Provide the (x, y) coordinate of the cell's center where the given text is located.  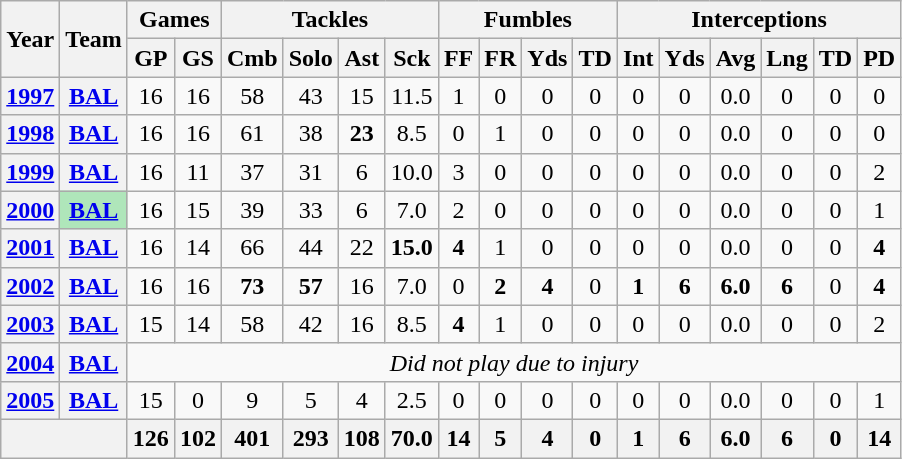
102 (198, 438)
108 (362, 438)
293 (310, 438)
Ast (362, 58)
Interceptions (758, 20)
2000 (30, 210)
39 (252, 210)
57 (310, 286)
2.5 (412, 400)
2003 (30, 324)
1999 (30, 172)
11 (198, 172)
Team (94, 39)
61 (252, 134)
FF (458, 58)
GP (150, 58)
73 (252, 286)
401 (252, 438)
PD (880, 58)
FR (500, 58)
Solo (310, 58)
42 (310, 324)
23 (362, 134)
1998 (30, 134)
Tackles (330, 20)
Fumbles (528, 20)
Lng (787, 58)
2004 (30, 362)
Did not play due to injury (514, 362)
1997 (30, 96)
22 (362, 248)
Int (638, 58)
11.5 (412, 96)
9 (252, 400)
2001 (30, 248)
Cmb (252, 58)
31 (310, 172)
126 (150, 438)
10.0 (412, 172)
15.0 (412, 248)
2005 (30, 400)
70.0 (412, 438)
43 (310, 96)
GS (198, 58)
Avg (736, 58)
44 (310, 248)
3 (458, 172)
2002 (30, 286)
Sck (412, 58)
Year (30, 39)
38 (310, 134)
66 (252, 248)
Games (174, 20)
37 (252, 172)
33 (310, 210)
